Locate the cell with the specified text and output its [x, y] center coordinate. 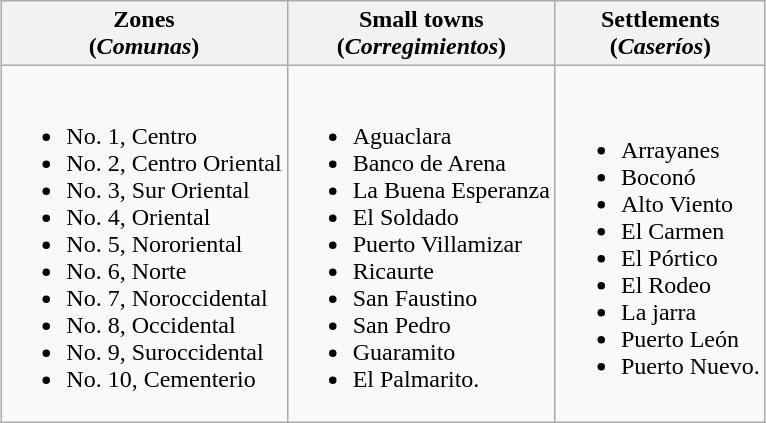
AguaclaraBanco de ArenaLa Buena EsperanzaEl SoldadoPuerto VillamizarRicaurteSan FaustinoSan PedroGuaramitoEl Palmarito. [421, 244]
Zones(Comunas) [144, 34]
Settlements(Caseríos) [660, 34]
ArrayanesBoconóAlto VientoEl CarmenEl PórticoEl RodeoLa jarraPuerto LeónPuerto Nuevo. [660, 244]
Small towns(Corregimientos) [421, 34]
